Return the (x, y) coordinate for the center point of the cell that contains the specified text.  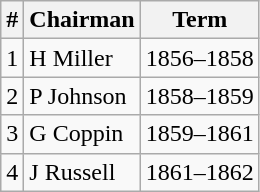
H Miller (82, 58)
4 (12, 172)
J Russell (82, 172)
1 (12, 58)
1858–1859 (200, 96)
1859–1861 (200, 134)
2 (12, 96)
3 (12, 134)
G Coppin (82, 134)
# (12, 20)
1856–1858 (200, 58)
Chairman (82, 20)
Term (200, 20)
P Johnson (82, 96)
1861–1862 (200, 172)
